Extract the [x, y] coordinate from the center of the cell holding the provided text.  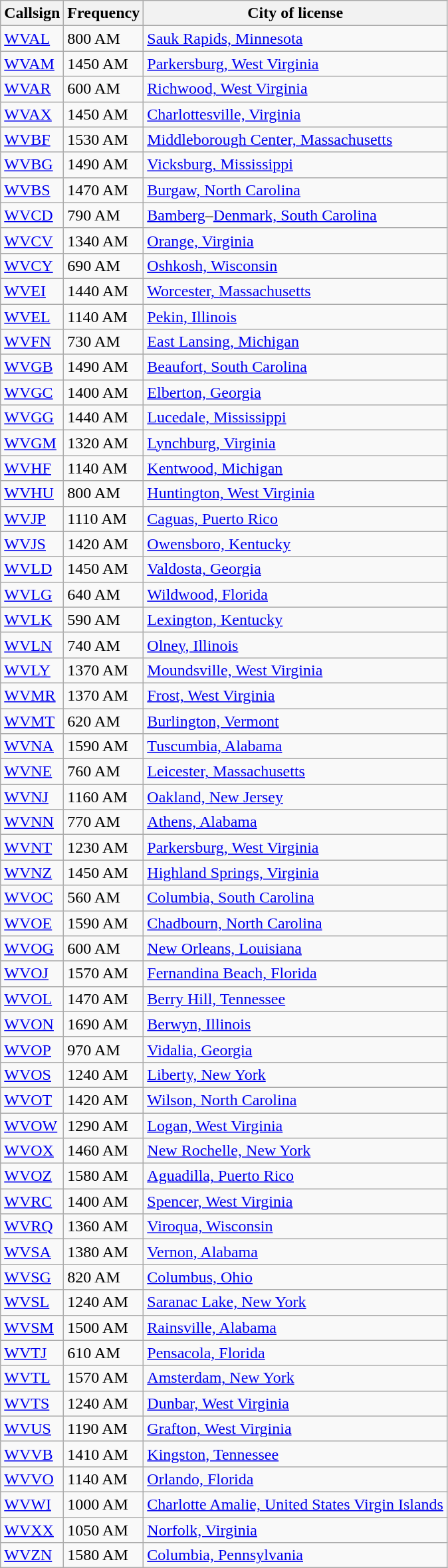
WVLG [32, 594]
WVNZ [32, 873]
730 AM [104, 342]
1340 AM [104, 240]
WVCV [32, 240]
740 AM [104, 645]
Amsterdam, New York [295, 1378]
WVCD [32, 215]
Moundsville, West Virginia [295, 670]
New Orleans, Louisiana [295, 948]
Beaufort, South Carolina [295, 367]
1160 AM [104, 797]
WVAR [32, 89]
Spencer, West Virginia [295, 1201]
Burlington, Vermont [295, 721]
Leicester, Massachusetts [295, 772]
1290 AM [104, 1126]
City of license [295, 13]
WVNN [32, 822]
Richwood, West Virginia [295, 89]
Lucedale, Mississippi [295, 418]
WVTJ [32, 1353]
Olney, Illinois [295, 645]
Columbus, Ohio [295, 1277]
WVOS [32, 1075]
Berry Hill, Tennessee [295, 999]
WVNA [32, 746]
Worcester, Massachusetts [295, 291]
Highland Springs, Virginia [295, 873]
640 AM [104, 594]
WVLK [32, 620]
East Lansing, Michigan [295, 342]
Bamberg–Denmark, South Carolina [295, 215]
790 AM [104, 215]
1690 AM [104, 1024]
WVFN [32, 342]
Columbia, Pennsylvania [295, 1555]
Pensacola, Florida [295, 1353]
WVRQ [32, 1227]
610 AM [104, 1353]
Valdosta, Georgia [295, 569]
WVOG [32, 948]
WVSM [32, 1328]
Kingston, Tennessee [295, 1454]
WVVO [32, 1479]
Elberton, Georgia [295, 392]
Lexington, Kentucky [295, 620]
770 AM [104, 822]
WVMT [32, 721]
WVEL [32, 317]
WVWI [32, 1504]
WVSA [32, 1252]
Vidalia, Georgia [295, 1049]
WVOP [32, 1049]
Logan, West Virginia [295, 1126]
Orlando, Florida [295, 1479]
820 AM [104, 1277]
1410 AM [104, 1454]
WVNT [32, 847]
Dunbar, West Virginia [295, 1403]
WVGB [32, 367]
WVOW [32, 1126]
WVTS [32, 1403]
WVBS [32, 190]
1460 AM [104, 1151]
Lynchburg, Virginia [295, 443]
1500 AM [104, 1328]
Liberty, New York [295, 1075]
Aguadilla, Puerto Rico [295, 1176]
WVAL [32, 39]
WVBG [32, 165]
WVGC [32, 392]
Oshkosh, Wisconsin [295, 266]
Orange, Virginia [295, 240]
1320 AM [104, 443]
1000 AM [104, 1504]
Caguas, Puerto Rico [295, 519]
Wilson, North Carolina [295, 1100]
560 AM [104, 898]
WVHF [32, 468]
Charlottesville, Virginia [295, 114]
WVON [32, 1024]
620 AM [104, 721]
Middleborough Center, Massachusetts [295, 139]
Athens, Alabama [295, 822]
Sauk Rapids, Minnesota [295, 39]
WVLN [32, 645]
WVHU [32, 493]
Frost, West Virginia [295, 695]
WVXX [32, 1529]
1190 AM [104, 1429]
WVOC [32, 898]
Frequency [104, 13]
970 AM [104, 1049]
Burgaw, North Carolina [295, 190]
1360 AM [104, 1227]
Pekin, Illinois [295, 317]
WVOX [32, 1151]
WVSL [32, 1302]
1050 AM [104, 1529]
690 AM [104, 266]
WVOE [32, 923]
Chadbourn, North Carolina [295, 923]
Rainsville, Alabama [295, 1328]
WVLY [32, 670]
Columbia, South Carolina [295, 898]
WVVB [32, 1454]
WVEI [32, 291]
Vernon, Alabama [295, 1252]
WVUS [32, 1429]
WVJP [32, 519]
Fernandina Beach, Florida [295, 974]
WVRC [32, 1201]
WVMR [32, 695]
Wildwood, Florida [295, 594]
Tuscumbia, Alabama [295, 746]
WVJS [32, 544]
WVZN [32, 1555]
WVCY [32, 266]
WVOL [32, 999]
Viroqua, Wisconsin [295, 1227]
Vicksburg, Mississippi [295, 165]
WVNJ [32, 797]
1230 AM [104, 847]
Kentwood, Michigan [295, 468]
Grafton, West Virginia [295, 1429]
WVGG [32, 418]
WVOT [32, 1100]
Huntington, West Virginia [295, 493]
WVOZ [32, 1176]
WVTL [32, 1378]
Owensboro, Kentucky [295, 544]
WVLD [32, 569]
WVBF [32, 139]
760 AM [104, 772]
WVAX [32, 114]
Norfolk, Virginia [295, 1529]
Charlotte Amalie, United States Virgin Islands [295, 1504]
New Rochelle, New York [295, 1151]
WVSG [32, 1277]
WVAM [32, 64]
Saranac Lake, New York [295, 1302]
Callsign [32, 13]
WVOJ [32, 974]
1110 AM [104, 519]
1530 AM [104, 139]
1380 AM [104, 1252]
WVNE [32, 772]
Berwyn, Illinois [295, 1024]
WVGM [32, 443]
Oakland, New Jersey [295, 797]
590 AM [104, 620]
